From the cell containing the given text, extract its center point as (x, y) coordinate. 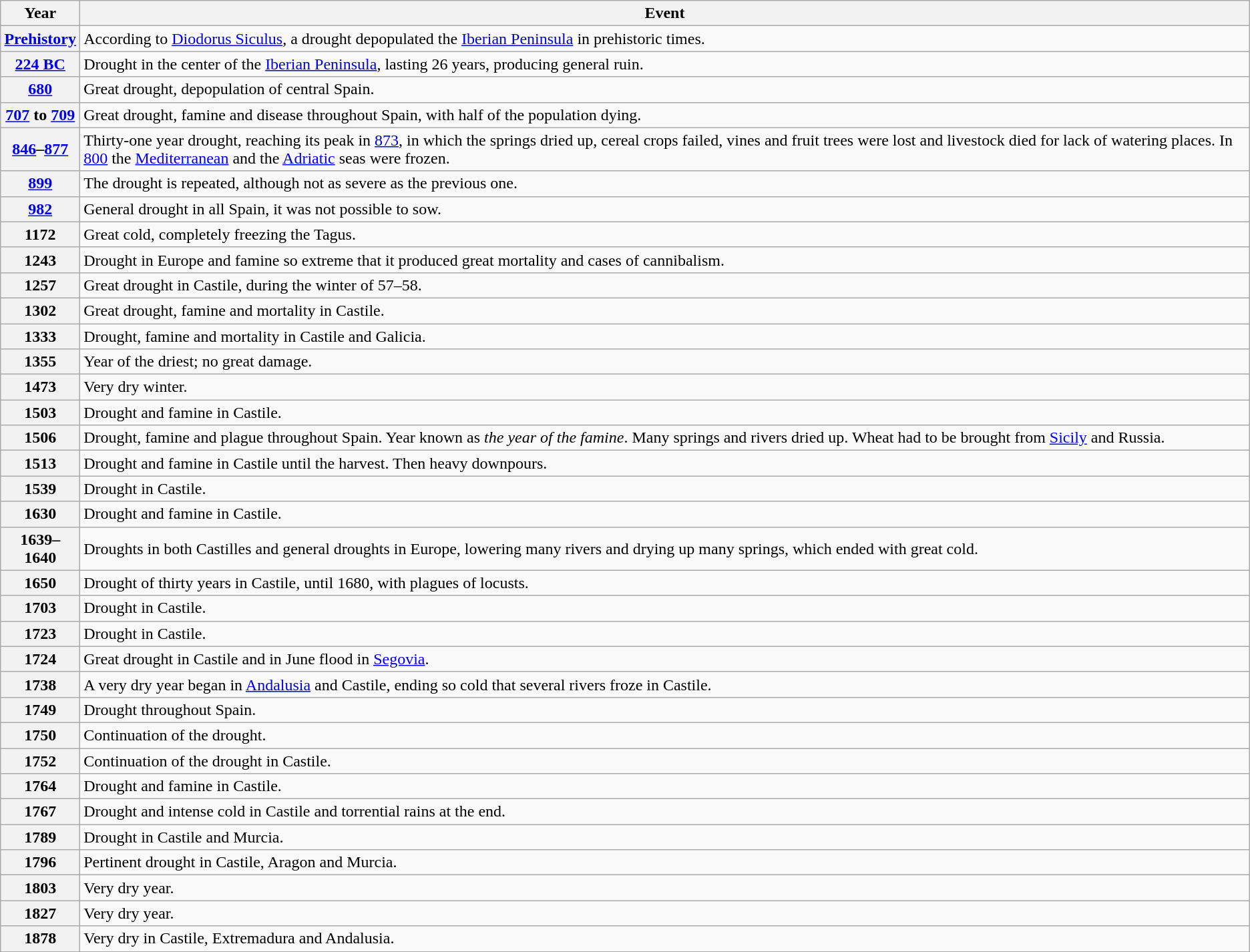
1355 (40, 362)
1172 (40, 234)
Great drought in Castile and in June flood in Segovia. (665, 659)
1539 (40, 489)
Drought of thirty years in Castile, until 1680, with plagues of locusts. (665, 583)
1738 (40, 684)
Year of the driest; no great damage. (665, 362)
Great drought in Castile, during the winter of 57–58. (665, 285)
1630 (40, 514)
Prehistory (40, 39)
Year (40, 13)
1878 (40, 939)
1703 (40, 608)
707 to 709 (40, 115)
1724 (40, 659)
1749 (40, 710)
1764 (40, 786)
Great drought, depopulation of central Spain. (665, 89)
Drought, famine and mortality in Castile and Galicia. (665, 336)
1767 (40, 812)
Pertinent drought in Castile, Aragon and Murcia. (665, 863)
Continuation of the drought. (665, 735)
According to Diodorus Siculus, a drought depopulated the Iberian Peninsula in prehistoric times. (665, 39)
680 (40, 89)
Droughts in both Castilles and general droughts in Europe, lowering many rivers and drying up many springs, which ended with great cold. (665, 549)
Drought in Castile and Murcia. (665, 837)
1750 (40, 735)
A very dry year began in Andalusia and Castile, ending so cold that several rivers froze in Castile. (665, 684)
Continuation of the drought in Castile. (665, 760)
224 BC (40, 64)
1752 (40, 760)
Great drought, famine and mortality in Castile. (665, 310)
846–877 (40, 150)
1243 (40, 260)
1827 (40, 913)
1723 (40, 634)
Great drought, famine and disease throughout Spain, with half of the population dying. (665, 115)
Drought in Europe and famine so extreme that it produced great mortality and cases of cannibalism. (665, 260)
1302 (40, 310)
1803 (40, 888)
1789 (40, 837)
1473 (40, 387)
Very dry in Castile, Extremadura and Andalusia. (665, 939)
1257 (40, 285)
Great cold, completely freezing the Tagus. (665, 234)
1506 (40, 438)
General drought in all Spain, it was not possible to sow. (665, 209)
1503 (40, 413)
1333 (40, 336)
Drought throughout Spain. (665, 710)
1513 (40, 463)
Event (665, 13)
Very dry winter. (665, 387)
899 (40, 184)
Drought and intense cold in Castile and torrential rains at the end. (665, 812)
Drought and famine in Castile until the harvest. Then heavy downpours. (665, 463)
1650 (40, 583)
982 (40, 209)
Drought in the center of the Iberian Peninsula, lasting 26 years, producing general ruin. (665, 64)
The drought is repeated, although not as severe as the previous one. (665, 184)
1796 (40, 863)
1639–1640 (40, 549)
